Determine the (x, y) coordinate at the center of the cell enclosing the given text.  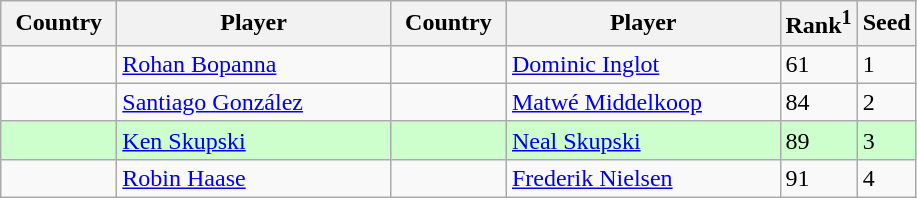
61 (818, 64)
4 (886, 178)
Rohan Bopanna (254, 64)
Robin Haase (254, 178)
Santiago González (254, 102)
89 (818, 140)
Seed (886, 24)
Ken Skupski (254, 140)
Frederik Nielsen (643, 178)
Neal Skupski (643, 140)
91 (818, 178)
1 (886, 64)
84 (818, 102)
Rank1 (818, 24)
3 (886, 140)
2 (886, 102)
Dominic Inglot (643, 64)
Matwé Middelkoop (643, 102)
